From the cell containing the given text, extract its center point as [x, y] coordinate. 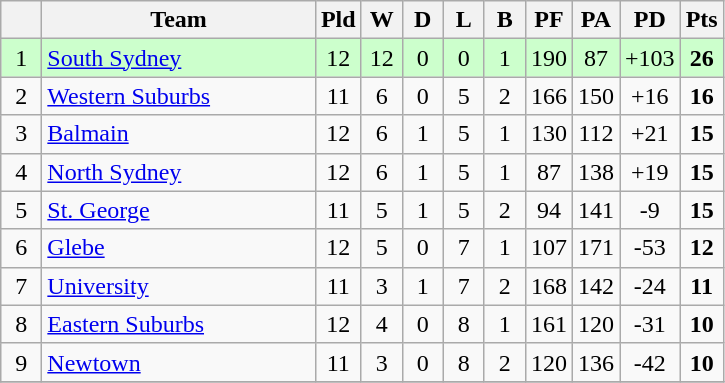
+16 [650, 96]
136 [596, 362]
190 [548, 58]
9 [22, 362]
-24 [650, 286]
University [179, 286]
PF [548, 20]
L [464, 20]
+103 [650, 58]
112 [596, 134]
-31 [650, 324]
-9 [650, 210]
Glebe [179, 248]
138 [596, 172]
Balmain [179, 134]
142 [596, 286]
130 [548, 134]
171 [596, 248]
26 [702, 58]
166 [548, 96]
W [382, 20]
D [422, 20]
+21 [650, 134]
St. George [179, 210]
Eastern Suburbs [179, 324]
South Sydney [179, 58]
-42 [650, 362]
B [504, 20]
+19 [650, 172]
16 [702, 96]
168 [548, 286]
107 [548, 248]
Pts [702, 20]
-53 [650, 248]
Team [179, 20]
North Sydney [179, 172]
161 [548, 324]
Newtown [179, 362]
141 [596, 210]
PD [650, 20]
94 [548, 210]
150 [596, 96]
Pld [338, 20]
PA [596, 20]
Western Suburbs [179, 96]
